Return the (X, Y) coordinate for the center point of the cell that contains the specified text.  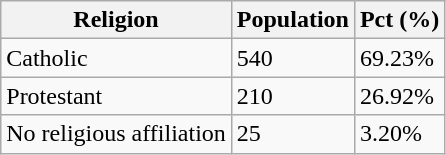
26.92% (399, 96)
540 (292, 58)
Protestant (116, 96)
69.23% (399, 58)
25 (292, 134)
Catholic (116, 58)
No religious affiliation (116, 134)
Population (292, 20)
Religion (116, 20)
Pct (%) (399, 20)
210 (292, 96)
3.20% (399, 134)
